Return the [X, Y] coordinate for the center point of the cell that contains the specified text.  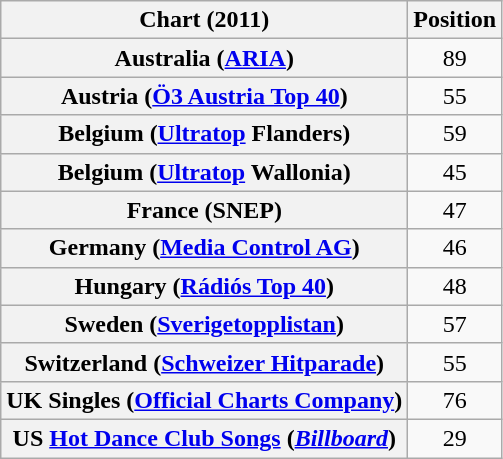
59 [455, 134]
29 [455, 438]
UK Singles (Official Charts Company) [204, 400]
Austria (Ö3 Austria Top 40) [204, 96]
46 [455, 248]
US Hot Dance Club Songs (Billboard) [204, 438]
Hungary (Rádiós Top 40) [204, 286]
76 [455, 400]
Germany (Media Control AG) [204, 248]
57 [455, 324]
Belgium (Ultratop Flanders) [204, 134]
Chart (2011) [204, 20]
Switzerland (Schweizer Hitparade) [204, 362]
89 [455, 58]
Position [455, 20]
Sweden (Sverigetopplistan) [204, 324]
47 [455, 210]
45 [455, 172]
Australia (ARIA) [204, 58]
48 [455, 286]
Belgium (Ultratop Wallonia) [204, 172]
France (SNEP) [204, 210]
